Output the [X, Y] coordinate of the center of the cell containing the given text.  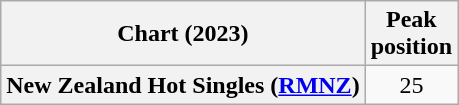
25 [411, 85]
Peakposition [411, 34]
New Zealand Hot Singles (RMNZ) [183, 85]
Chart (2023) [183, 34]
